Determine the [x, y] coordinate at the center of the cell enclosing the given text.  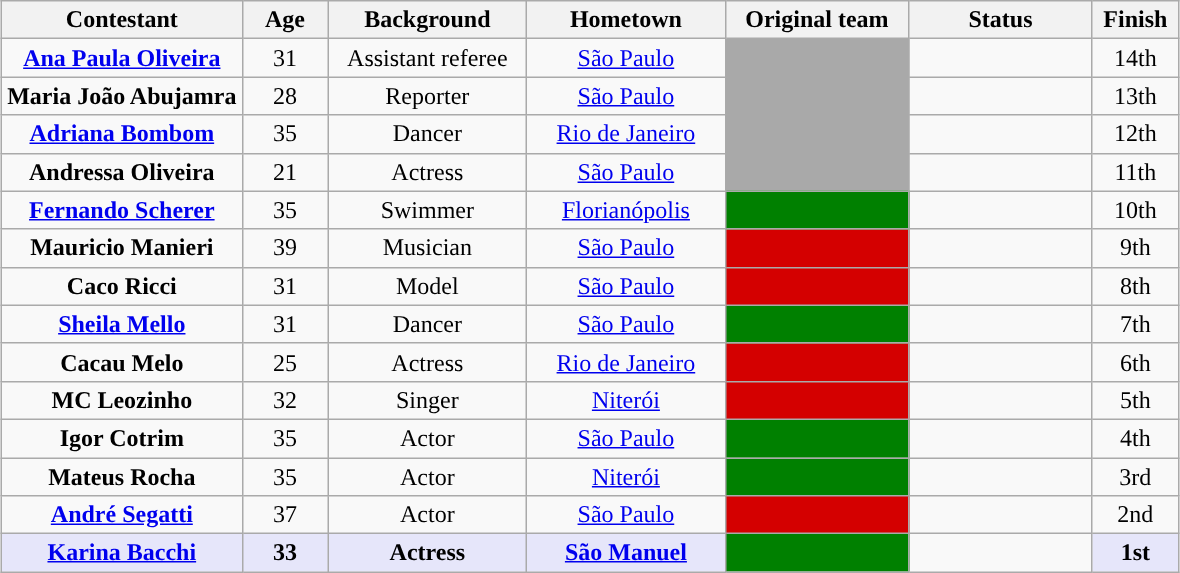
Age [285, 20]
25 [285, 362]
28 [285, 96]
13th [1135, 96]
7th [1135, 324]
14th [1135, 58]
32 [285, 400]
Model [428, 286]
Caco Ricci [122, 286]
Reporter [428, 96]
21 [285, 172]
Ana Paula Oliveira [122, 58]
André Segatti [122, 515]
Swimmer [428, 210]
Adriana Bombom [122, 134]
2nd [1135, 515]
Karina Bacchi [122, 553]
8th [1135, 286]
10th [1135, 210]
Sheila Mello [122, 324]
Background [428, 20]
1st [1135, 553]
Finish [1135, 20]
Florianópolis [626, 210]
39 [285, 248]
Maria João Abujamra [122, 96]
Mateus Rocha [122, 477]
4th [1135, 438]
Hometown [626, 20]
5th [1135, 400]
6th [1135, 362]
3rd [1135, 477]
Status [1001, 20]
Andressa Oliveira [122, 172]
33 [285, 553]
Igor Cotrim [122, 438]
São Manuel [626, 553]
Fernando Scherer [122, 210]
Musician [428, 248]
Mauricio Manieri [122, 248]
37 [285, 515]
12th [1135, 134]
11th [1135, 172]
Assistant referee [428, 58]
Original team [817, 20]
9th [1135, 248]
MC Leozinho [122, 400]
Singer [428, 400]
Contestant [122, 20]
Cacau Melo [122, 362]
